For the text-containing cell, return its midpoint in [x, y] coordinate format. 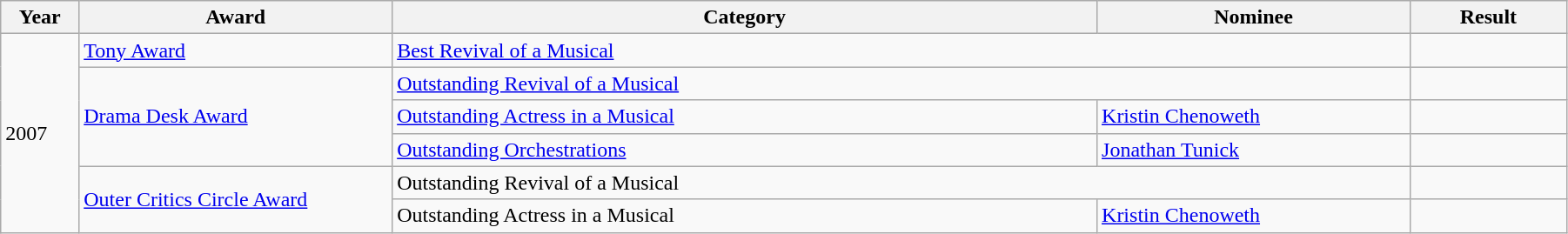
Category [745, 17]
Outstanding Orchestrations [745, 150]
Year [40, 17]
Nominee [1254, 17]
Result [1488, 17]
Best Revival of a Musical [901, 50]
Tony Award [236, 50]
2007 [40, 133]
Jonathan Tunick [1254, 150]
Award [236, 17]
Outer Critics Circle Award [236, 199]
Drama Desk Award [236, 117]
